From the cell containing the given text, extract its center point as [x, y] coordinate. 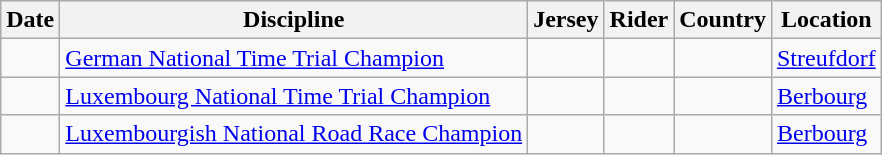
Location [826, 20]
Date [30, 20]
Country [723, 20]
Luxembourgish National Road Race Champion [294, 134]
Streufdorf [826, 58]
Luxembourg National Time Trial Champion [294, 96]
Discipline [294, 20]
Jersey [566, 20]
German National Time Trial Champion [294, 58]
Rider [639, 20]
